Return the (x, y) coordinate for the center point of the cell that contains the specified text.  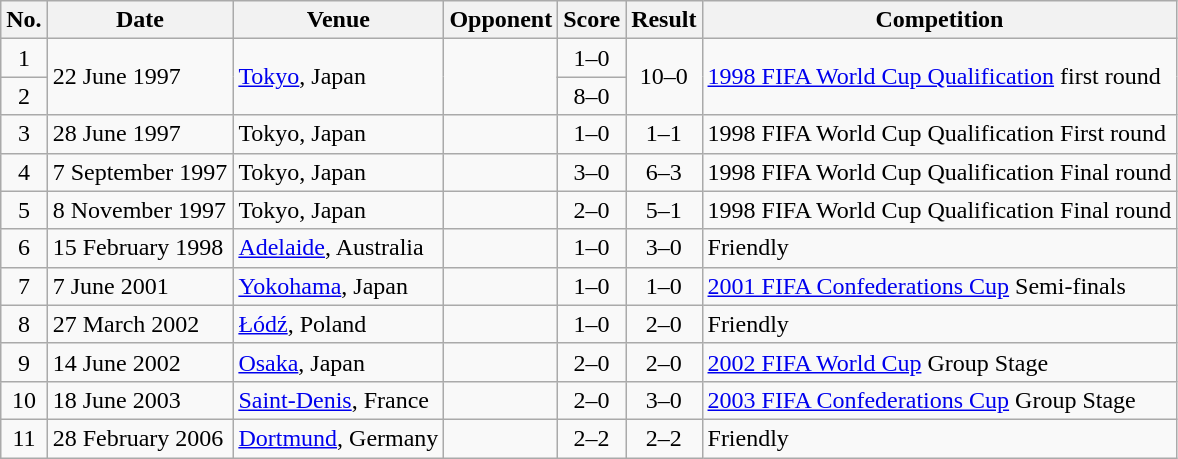
15 February 1998 (140, 248)
7 (24, 286)
5–1 (664, 210)
7 June 2001 (140, 286)
27 March 2002 (140, 324)
8–0 (592, 96)
10 (24, 400)
1998 FIFA World Cup Qualification first round (940, 77)
9 (24, 362)
8 November 1997 (140, 210)
Yokohama, Japan (338, 286)
18 June 2003 (140, 400)
28 February 2006 (140, 438)
Adelaide, Australia (338, 248)
3 (24, 134)
No. (24, 20)
7 September 1997 (140, 172)
Dortmund, Germany (338, 438)
4 (24, 172)
5 (24, 210)
Osaka, Japan (338, 362)
1 (24, 58)
28 June 1997 (140, 134)
6 (24, 248)
Venue (338, 20)
8 (24, 324)
Score (592, 20)
2003 FIFA Confederations Cup Group Stage (940, 400)
Saint-Denis, France (338, 400)
Result (664, 20)
Opponent (501, 20)
Łódź, Poland (338, 324)
11 (24, 438)
Date (140, 20)
10–0 (664, 77)
1998 FIFA World Cup Qualification First round (940, 134)
Competition (940, 20)
1–1 (664, 134)
14 June 2002 (140, 362)
2 (24, 96)
6–3 (664, 172)
2002 FIFA World Cup Group Stage (940, 362)
2001 FIFA Confederations Cup Semi-finals (940, 286)
22 June 1997 (140, 77)
